Provide the (X, Y) coordinate of the cell's center where the given text is located.  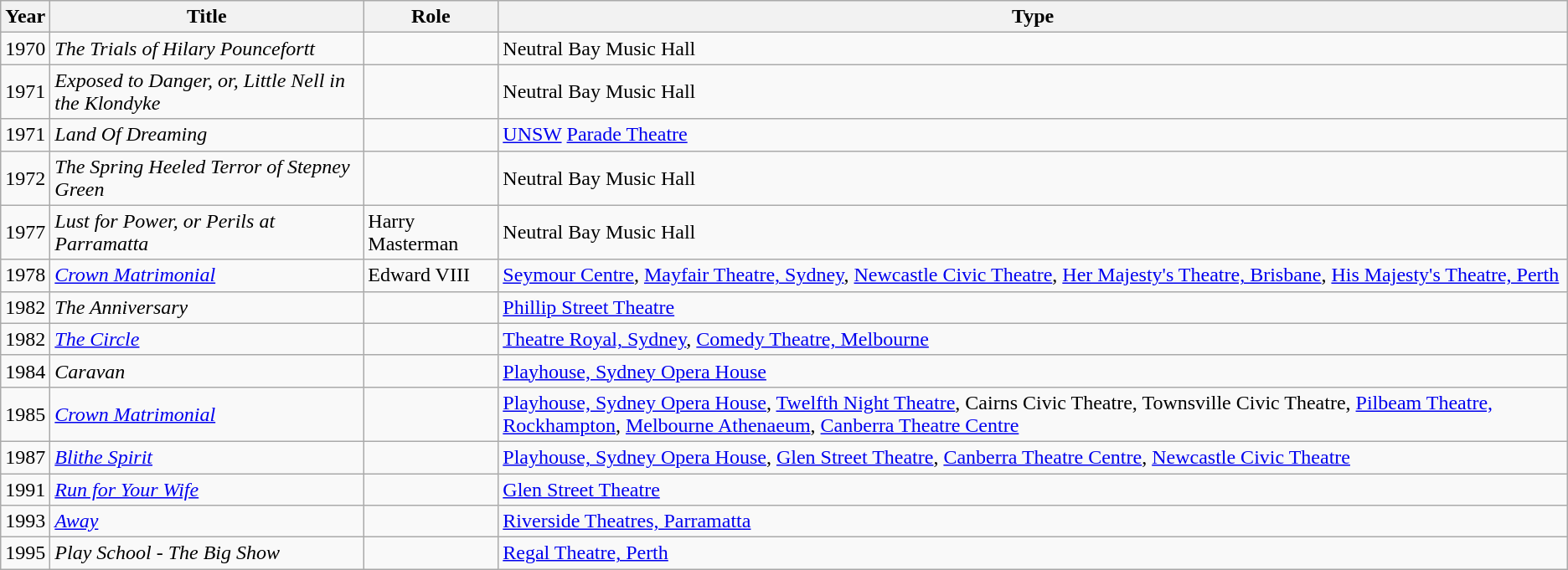
1970 (25, 49)
UNSW Parade Theatre (1033, 135)
Phillip Street Theatre (1033, 307)
1978 (25, 275)
Caravan (207, 371)
Seymour Centre, Mayfair Theatre, Sydney, Newcastle Civic Theatre, Her Majesty's Theatre, Brisbane, His Majesty's Theatre, Perth (1033, 275)
1972 (25, 177)
1977 (25, 233)
Run for Your Wife (207, 490)
The Trials of Hilary Pouncefortt (207, 49)
1995 (25, 553)
Role (431, 17)
Harry Masterman (431, 233)
Blithe Spirit (207, 457)
Title (207, 17)
1984 (25, 371)
Playhouse, Sydney Opera House (1033, 371)
Exposed to Danger, or, Little Nell in the Klondyke (207, 92)
Away (207, 521)
1987 (25, 457)
Regal Theatre, Perth (1033, 553)
Theatre Royal, Sydney, Comedy Theatre, Melbourne (1033, 339)
Playhouse, Sydney Opera House, Glen Street Theatre, Canberra Theatre Centre, Newcastle Civic Theatre (1033, 457)
Glen Street Theatre (1033, 490)
Edward VIII (431, 275)
Type (1033, 17)
1985 (25, 413)
Play School - The Big Show (207, 553)
Year (25, 17)
1991 (25, 490)
Land Of Dreaming (207, 135)
The Anniversary (207, 307)
1993 (25, 521)
Lust for Power, or Perils at Parramatta (207, 233)
The Circle (207, 339)
Riverside Theatres, Parramatta (1033, 521)
The Spring Heeled Terror of Stepney Green (207, 177)
